Extract the (X, Y) coordinate from the center of the cell holding the provided text.  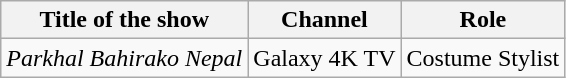
Costume Stylist (483, 58)
Title of the show (124, 20)
Parkhal Bahirako Nepal (124, 58)
Channel (324, 20)
Galaxy 4K TV (324, 58)
Role (483, 20)
